Extract the [X, Y] coordinate from the center of the cell holding the provided text.  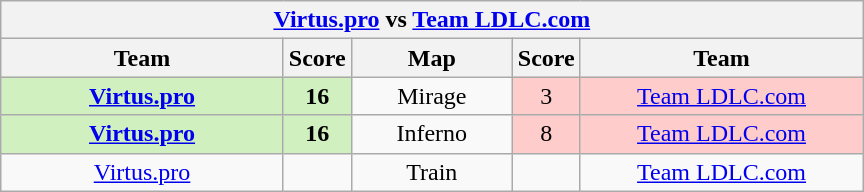
Map [432, 58]
8 [546, 134]
3 [546, 96]
Virtus.pro vs Team LDLC.com [432, 20]
Inferno [432, 134]
Train [432, 172]
Mirage [432, 96]
